Find where the given text appears and provide that cell's center as (x, y) coordinate. 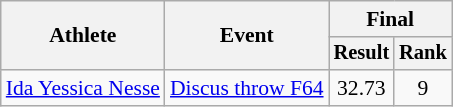
Result (362, 54)
Ida Yessica Nesse (83, 88)
9 (423, 88)
Event (247, 36)
Final (390, 19)
32.73 (362, 88)
Athlete (83, 36)
Discus throw F64 (247, 88)
Rank (423, 54)
